Provide the [X, Y] coordinate of the cell's center where the given text is located.  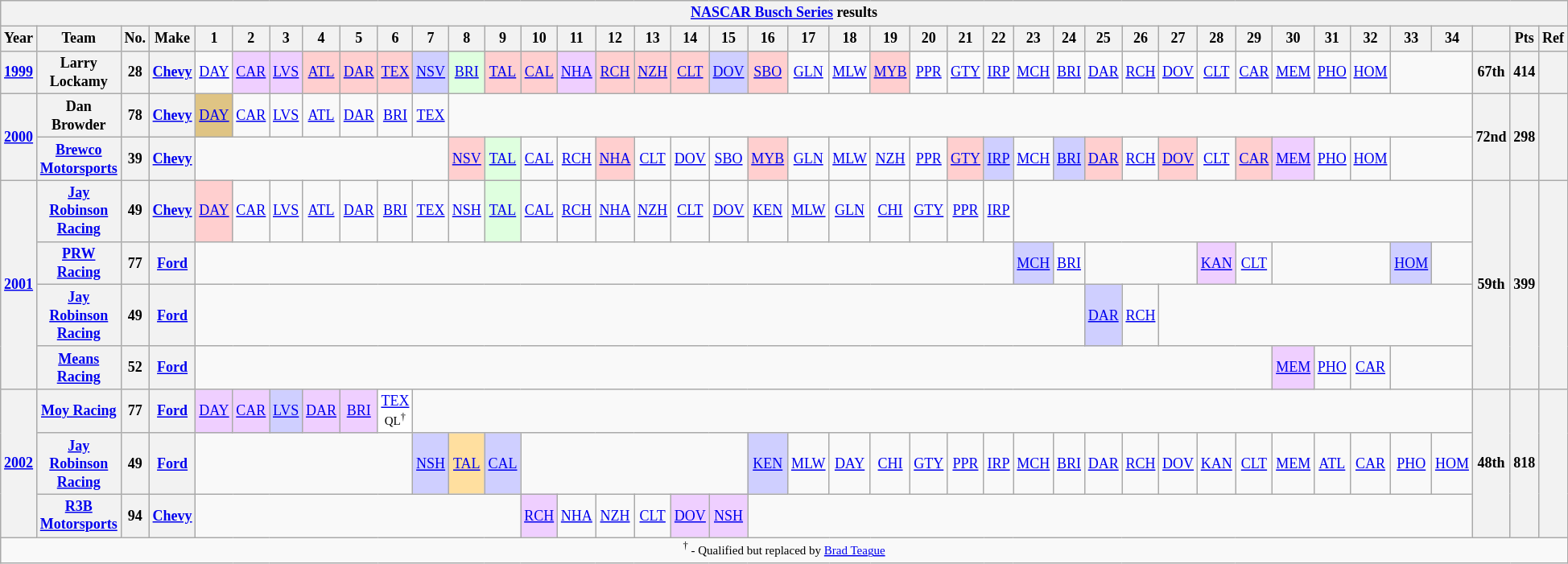
26 [1141, 39]
Year [19, 39]
R3B Motorsports [79, 516]
18 [850, 39]
† - Qualified but replaced by Brad Teague [784, 550]
2002 [19, 463]
PRW Racing [79, 263]
33 [1412, 39]
23 [1034, 39]
3 [287, 39]
Team [79, 39]
12 [615, 39]
9 [502, 39]
Dan Browder [79, 116]
1999 [19, 72]
67th [1491, 72]
15 [728, 39]
39 [135, 158]
298 [1525, 137]
59th [1491, 285]
30 [1294, 39]
7 [431, 39]
10 [539, 39]
6 [395, 39]
TEXQL† [395, 411]
20 [929, 39]
No. [135, 39]
17 [808, 39]
Ref [1554, 39]
414 [1525, 72]
2000 [19, 137]
Brewco Motorsports [79, 158]
Make [172, 39]
4 [322, 39]
1 [214, 39]
19 [890, 39]
21 [966, 39]
11 [577, 39]
Larry Lockamy [79, 72]
27 [1178, 39]
72nd [1491, 137]
14 [691, 39]
5 [359, 39]
52 [135, 368]
8 [467, 39]
Means Racing [79, 368]
94 [135, 516]
31 [1331, 39]
16 [768, 39]
Pts [1525, 39]
2 [251, 39]
78 [135, 116]
399 [1525, 285]
818 [1525, 463]
NASCAR Busch Series results [784, 13]
22 [998, 39]
2001 [19, 285]
34 [1452, 39]
32 [1370, 39]
24 [1069, 39]
13 [653, 39]
29 [1254, 39]
48th [1491, 463]
Moy Racing [79, 411]
25 [1103, 39]
